Return [X, Y] of the center of cell containing provided text 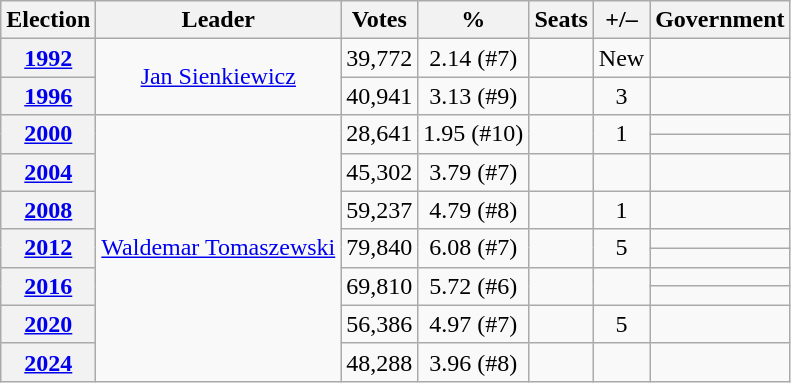
56,386 [380, 324]
3 [621, 96]
3.13 (#9) [474, 96]
3.79 (#7) [474, 172]
1996 [48, 96]
79,840 [380, 248]
1.95 (#10) [474, 134]
Election [48, 20]
% [474, 20]
Seats [561, 20]
1992 [48, 58]
3.96 (#8) [474, 362]
2000 [48, 134]
Jan Sienkiewicz [218, 77]
28,641 [380, 134]
2024 [48, 362]
39,772 [380, 58]
4.79 (#8) [474, 210]
69,810 [380, 286]
48,288 [380, 362]
45,302 [380, 172]
Leader [218, 20]
Waldemar Tomaszewski [218, 248]
Votes [380, 20]
2016 [48, 286]
2012 [48, 248]
2004 [48, 172]
5.72 (#6) [474, 286]
2020 [48, 324]
2.14 (#7) [474, 58]
6.08 (#7) [474, 248]
59,237 [380, 210]
New [621, 58]
Government [720, 20]
+/– [621, 20]
4.97 (#7) [474, 324]
40,941 [380, 96]
2008 [48, 210]
